Return [x, y] of the center of cell containing provided text 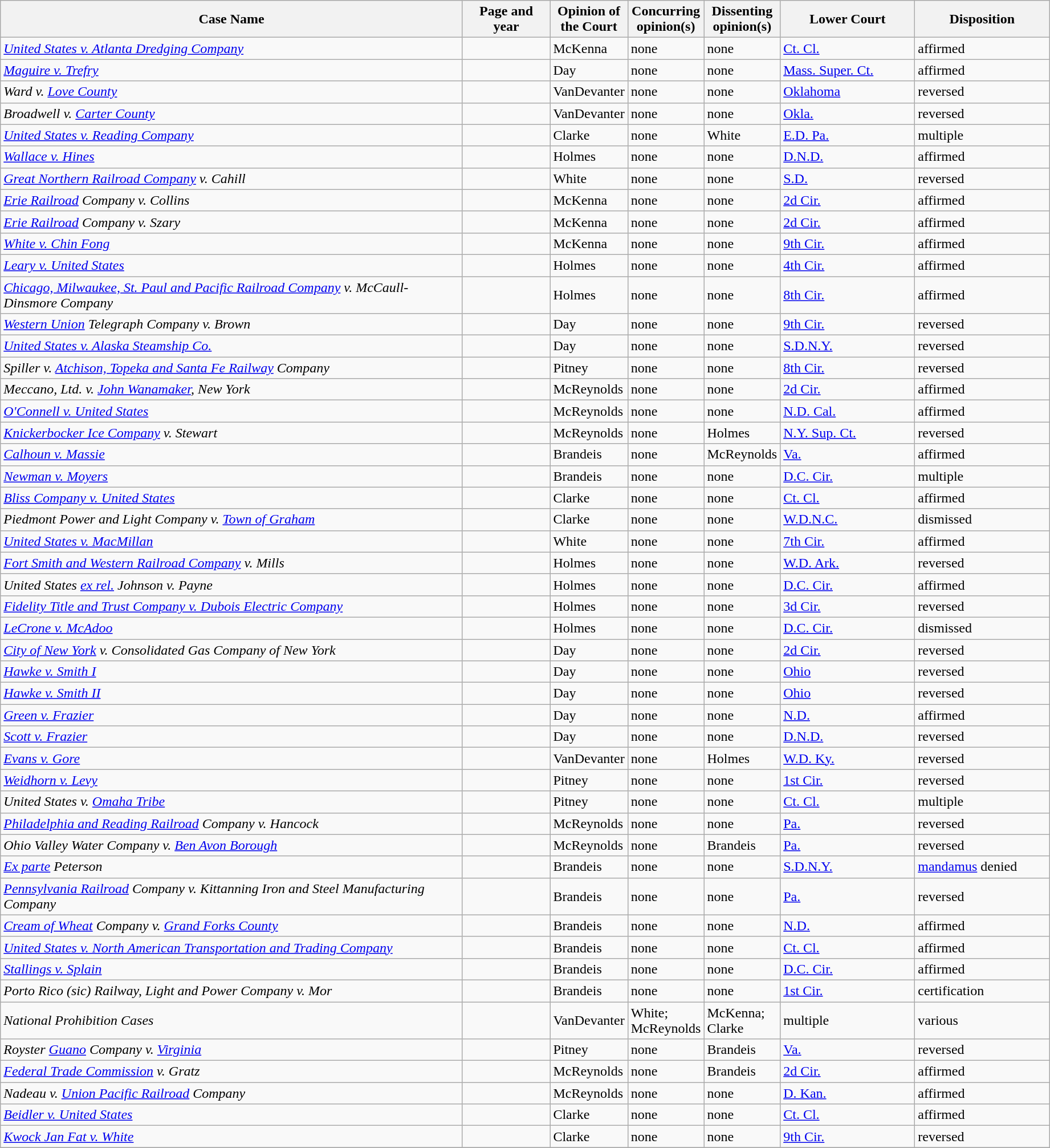
7th Cir. [848, 541]
Newman v. Moyers [231, 476]
Cream of Wheat Company v. Grand Forks County [231, 926]
O'Connell v. United States [231, 411]
4th Cir. [848, 265]
Stallings v. Splain [231, 969]
Erie Railroad Company v. Szary [231, 222]
Broadwell v. Carter County [231, 113]
Erie Railroad Company v. Collins [231, 200]
Maguire v. Trefry [231, 70]
N.Y. Sup. Ct. [848, 433]
Scott v. Frazier [231, 737]
Great Northern Railroad Company v. Cahill [231, 179]
Wallace v. Hines [231, 157]
Page and year [506, 19]
Meccano, Ltd. v. John Wanamaker, New York [231, 390]
W.D. Ky. [848, 758]
United States v. Atlanta Dredging Company [231, 48]
W.D.N.C. [848, 520]
White; McReynolds [666, 1020]
Lower Court [848, 19]
Pennsylvania Railroad Company v. Kittanning Iron and Steel Manufacturing Company [231, 897]
Spiller v. Atchison, Topeka and Santa Fe Railway Company [231, 368]
Chicago, Milwaukee, St. Paul and Pacific Railroad Company v. McCaull-Dinsmore Company [231, 294]
Mass. Super. Ct. [848, 70]
Bliss Company v. United States [231, 498]
Opinion of the Court [589, 19]
Leary v. United States [231, 265]
White v. Chin Fong [231, 244]
Okla. [848, 113]
United States v. Alaska Steamship Co. [231, 346]
Oklahoma [848, 92]
D. Kan. [848, 1093]
Royster Guano Company v. Virginia [231, 1050]
Evans v. Gore [231, 758]
Ohio Valley Water Company v. Ben Avon Borough [231, 845]
United States v. Reading Company [231, 135]
certification [982, 991]
Hawke v. Smith II [231, 693]
Fidelity Title and Trust Company v. Dubois Electric Company [231, 606]
Beidler v. United States [231, 1115]
United States ex rel. Johnson v. Payne [231, 585]
Porto Rico (sic) Railway, Light and Power Company v. Mor [231, 991]
Ex parte Peterson [231, 867]
Philadelphia and Reading Railroad Company v. Hancock [231, 824]
McKenna; Clarke [742, 1020]
W.D. Ark. [848, 563]
Case Name [231, 19]
3d Cir. [848, 606]
Piedmont Power and Light Company v. Town of Graham [231, 520]
Knickerbocker Ice Company v. Stewart [231, 433]
various [982, 1020]
Kwock Jan Fat v. White [231, 1137]
Nadeau v. Union Pacific Railroad Company [231, 1093]
United States v. Omaha Tribe [231, 802]
Disposition [982, 19]
Fort Smith and Western Railroad Company v. Mills [231, 563]
City of New York v. Consolidated Gas Company of New York [231, 650]
Ward v. Love County [231, 92]
National Prohibition Cases [231, 1020]
Weidhorn v. Levy [231, 780]
E.D. Pa. [848, 135]
Concurring opinion(s) [666, 19]
Western Union Telegraph Company v. Brown [231, 324]
Hawke v. Smith I [231, 672]
Green v. Frazier [231, 715]
Federal Trade Commission v. Gratz [231, 1072]
S.D. [848, 179]
mandamus denied [982, 867]
Calhoun v. Massie [231, 455]
Dissenting opinion(s) [742, 19]
United States v. North American Transportation and Trading Company [231, 947]
N.D. Cal. [848, 411]
LeCrone v. McAdoo [231, 628]
United States v. MacMillan [231, 541]
